Identify which cell holds the provided text, then report its [x, y] central coordinate. 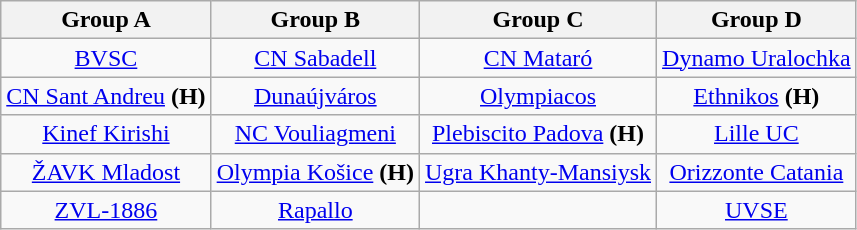
Plebiscito Padova (H) [538, 134]
CN Sabadell [315, 58]
Group A [106, 20]
CN Sant Andreu (H) [106, 96]
Ethnikos (H) [757, 96]
Dynamo Uralochka [757, 58]
Dunaújváros [315, 96]
Kinef Kirishi [106, 134]
Group C [538, 20]
Group D [757, 20]
CN Mataró [538, 58]
Ugra Khanty-Mansiysk [538, 172]
Orizzonte Catania [757, 172]
UVSE [757, 210]
Olympia Košice (H) [315, 172]
BVSC [106, 58]
Group B [315, 20]
ŽAVK Mladost [106, 172]
Lille UC [757, 134]
NC Vouliagmeni [315, 134]
Olympiacos [538, 96]
Rapallo [315, 210]
ZVL-1886 [106, 210]
